Search for the cell housing the specified text and yield its (X, Y) center coordinate. 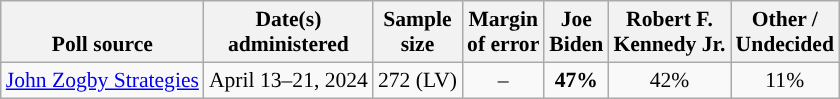
JoeBiden (576, 32)
Marginof error (503, 32)
Robert F.Kennedy Jr. (669, 32)
Other /Undecided (784, 32)
April 13–21, 2024 (288, 80)
– (503, 80)
John Zogby Strategies (102, 80)
Date(s)administered (288, 32)
Samplesize (418, 32)
42% (669, 80)
47% (576, 80)
11% (784, 80)
Poll source (102, 32)
272 (LV) (418, 80)
